For the text-containing cell, return its midpoint in (x, y) coordinate format. 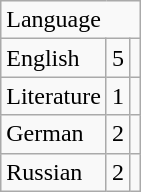
1 (118, 96)
Language (71, 20)
Russian (54, 172)
5 (118, 58)
English (54, 58)
German (54, 134)
Literature (54, 96)
